Identify which cell holds the provided text, then report its (x, y) central coordinate. 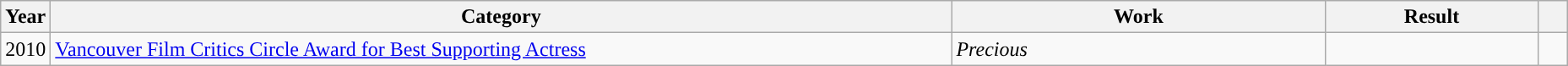
Precious (1138, 49)
Result (1432, 17)
Category (502, 17)
2010 (25, 49)
Year (25, 17)
Work (1138, 17)
Vancouver Film Critics Circle Award for Best Supporting Actress (502, 49)
